Extract the (x, y) coordinate from the center of the cell holding the provided text.  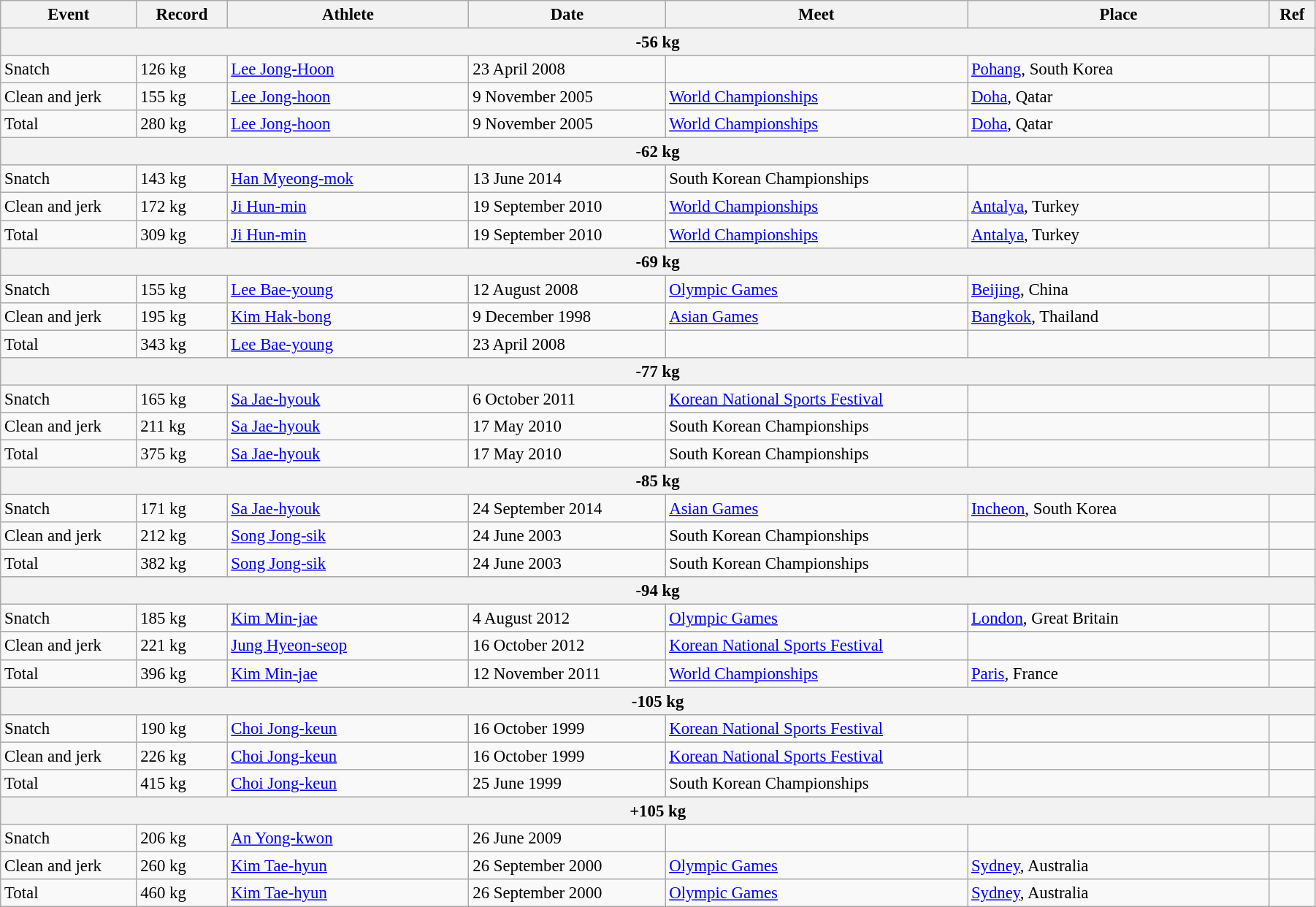
Bangkok, Thailand (1119, 316)
375 kg (182, 453)
195 kg (182, 316)
126 kg (182, 69)
382 kg (182, 564)
An Yong-kwon (348, 838)
Jung Hyeon-seop (348, 646)
460 kg (182, 893)
-85 kg (658, 481)
171 kg (182, 509)
Date (567, 15)
9 December 1998 (567, 316)
221 kg (182, 646)
-69 kg (658, 261)
Beijing, China (1119, 289)
309 kg (182, 234)
260 kg (182, 865)
190 kg (182, 728)
Kim Hak-bong (348, 316)
396 kg (182, 673)
-105 kg (658, 701)
-56 kg (658, 42)
Lee Jong-Hoon (348, 69)
12 November 2011 (567, 673)
-62 kg (658, 152)
165 kg (182, 399)
-77 kg (658, 372)
Meet (816, 15)
280 kg (182, 124)
226 kg (182, 756)
Incheon, South Korea (1119, 509)
-94 kg (658, 591)
143 kg (182, 179)
6 October 2011 (567, 399)
Ref (1292, 15)
185 kg (182, 619)
Record (182, 15)
Event (69, 15)
16 October 2012 (567, 646)
Place (1119, 15)
26 June 2009 (567, 838)
12 August 2008 (567, 289)
172 kg (182, 207)
London, Great Britain (1119, 619)
415 kg (182, 784)
13 June 2014 (567, 179)
343 kg (182, 344)
206 kg (182, 838)
+105 kg (658, 811)
Paris, France (1119, 673)
Athlete (348, 15)
Pohang, South Korea (1119, 69)
Han Myeong-mok (348, 179)
4 August 2012 (567, 619)
25 June 1999 (567, 784)
211 kg (182, 426)
24 September 2014 (567, 509)
212 kg (182, 536)
